Detect which cell encompasses the target text, then output its (X, Y) center coordinate. 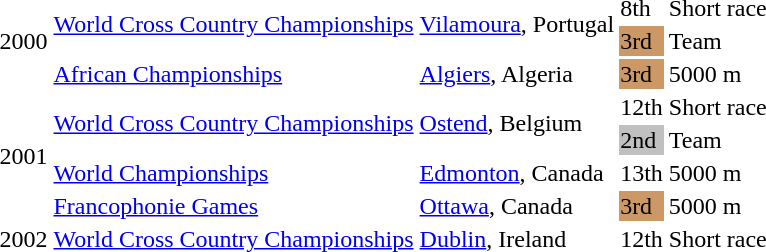
World Championships (234, 173)
Algiers, Algeria (517, 74)
13th (642, 173)
Ottawa, Canada (517, 206)
Francophonie Games (234, 206)
Ostend, Belgium (517, 124)
World Cross Country Championships (234, 124)
African Championships (234, 74)
12th (642, 107)
Edmonton, Canada (517, 173)
2nd (642, 140)
